Identify which cell holds the provided text, then report its [x, y] central coordinate. 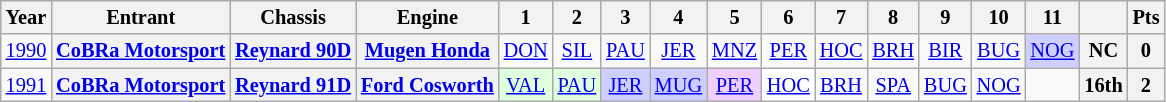
MUG [678, 85]
5 [734, 17]
Mugen Honda [428, 51]
8 [893, 17]
Reynard 91D [293, 85]
1 [526, 17]
SPA [893, 85]
Chassis [293, 17]
Pts [1146, 17]
16th [1103, 85]
11 [1053, 17]
SIL [578, 51]
DON [526, 51]
NC [1103, 51]
Reynard 90D [293, 51]
Entrant [140, 17]
BIR [946, 51]
7 [842, 17]
Engine [428, 17]
4 [678, 17]
0 [1146, 51]
1990 [26, 51]
6 [788, 17]
3 [626, 17]
VAL [526, 85]
Year [26, 17]
MNZ [734, 51]
1991 [26, 85]
Ford Cosworth [428, 85]
10 [999, 17]
9 [946, 17]
